Provide the [x, y] coordinate of the cell's center where the given text is located.  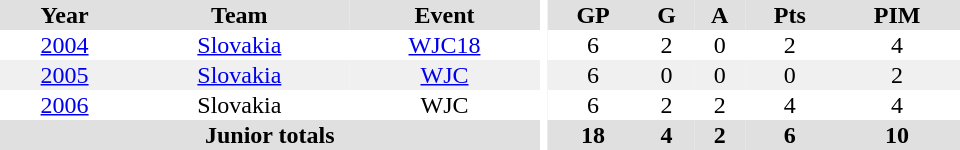
WJC18 [445, 45]
18 [593, 135]
G [666, 15]
Pts [790, 15]
GP [593, 15]
PIM [897, 15]
Year [64, 15]
10 [897, 135]
Team [239, 15]
Junior totals [270, 135]
Event [445, 15]
2004 [64, 45]
2006 [64, 105]
A [720, 15]
2005 [64, 75]
